Capture the cell that displays the provided text and extract its [x, y] central coordinate. 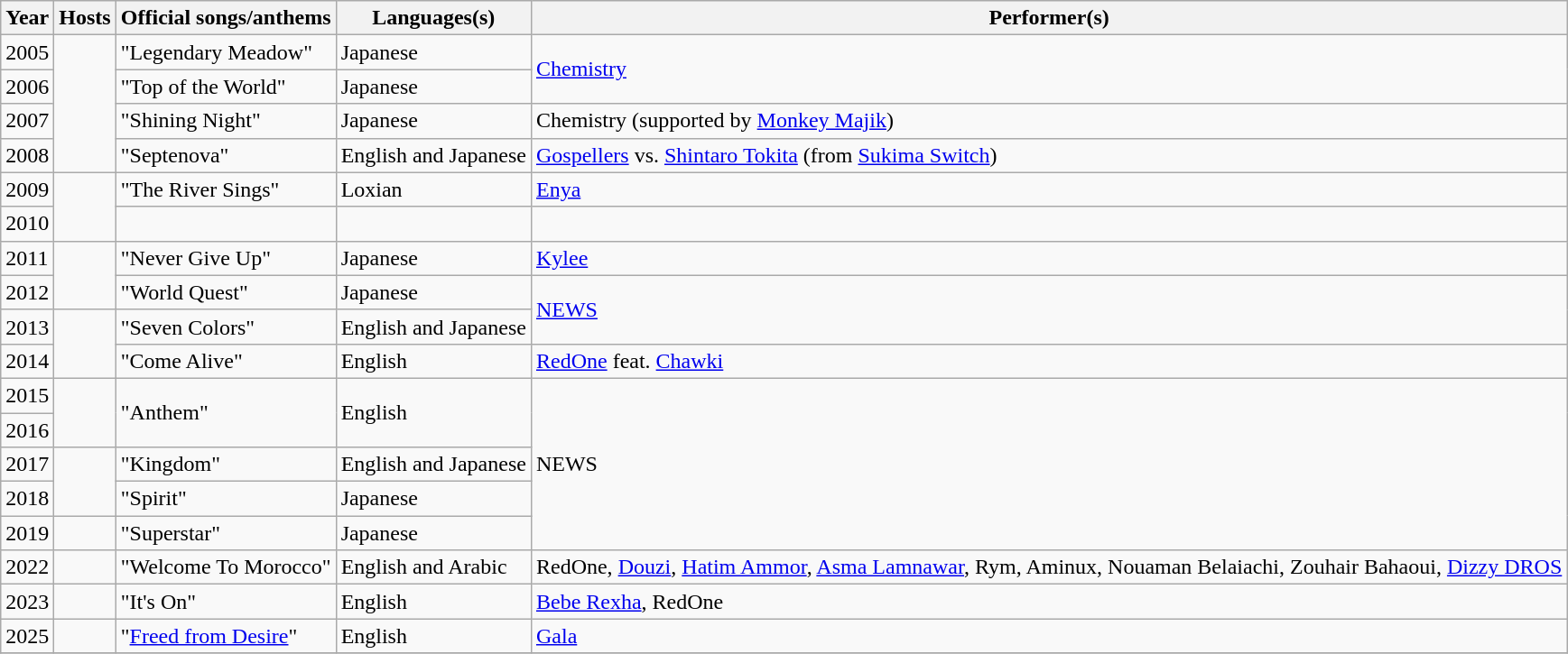
English and Arabic [433, 567]
"Welcome To Morocco" [226, 567]
2017 [27, 465]
Bebe Rexha, RedOne [1049, 602]
Enya [1049, 189]
"Spirit" [226, 499]
"Seven Colors" [226, 327]
2005 [27, 52]
"Anthem" [226, 412]
2014 [27, 361]
2012 [27, 292]
"Freed from Desire" [226, 636]
2011 [27, 258]
Gala [1049, 636]
Gospellers vs. Shintaro Tokita (from Sukima Switch) [1049, 155]
"Never Give Up" [226, 258]
"Kingdom" [226, 465]
"Legendary Meadow" [226, 52]
2018 [27, 499]
2009 [27, 189]
RedOne feat. Chawki [1049, 361]
Hosts [85, 18]
Chemistry [1049, 69]
Loxian [433, 189]
2023 [27, 602]
Official songs/anthems [226, 18]
2008 [27, 155]
Year [27, 18]
"Shining Night" [226, 121]
RedOne, Douzi, Hatim Ammor, Asma Lamnawar, Rym, Aminux, Nouaman Belaiachi, Zouhair Bahaoui, Dizzy DROS [1049, 567]
"Come Alive" [226, 361]
Kylee [1049, 258]
"World Quest" [226, 292]
Performer(s) [1049, 18]
Chemistry (supported by Monkey Majik) [1049, 121]
2019 [27, 533]
2010 [27, 224]
Languages(s) [433, 18]
"Top of the World" [226, 87]
2006 [27, 87]
2007 [27, 121]
2022 [27, 567]
"It's On" [226, 602]
2013 [27, 327]
2015 [27, 395]
"Superstar" [226, 533]
2025 [27, 636]
"Septenova" [226, 155]
"The River Sings" [226, 189]
2016 [27, 430]
